Find where the given text appears and provide that cell's center as [X, Y] coordinate. 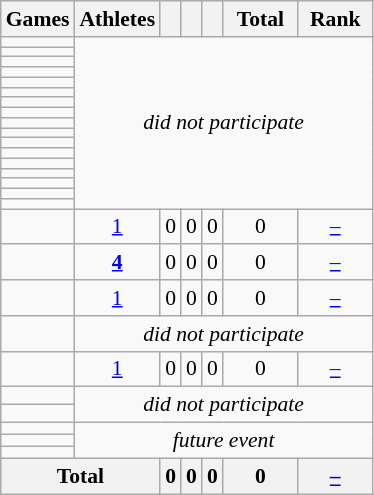
future event [223, 441]
4 [117, 263]
Rank [336, 19]
Athletes [117, 19]
Games [38, 19]
